Detect which cell encompasses the target text, then output its [X, Y] center coordinate. 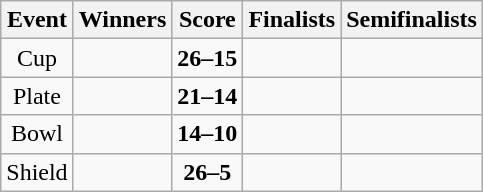
26–15 [208, 58]
Cup [37, 58]
Event [37, 20]
21–14 [208, 96]
Semifinalists [412, 20]
Score [208, 20]
14–10 [208, 134]
Finalists [292, 20]
Bowl [37, 134]
26–5 [208, 172]
Winners [122, 20]
Plate [37, 96]
Shield [37, 172]
